Capture the cell that displays the provided text and extract its [x, y] central coordinate. 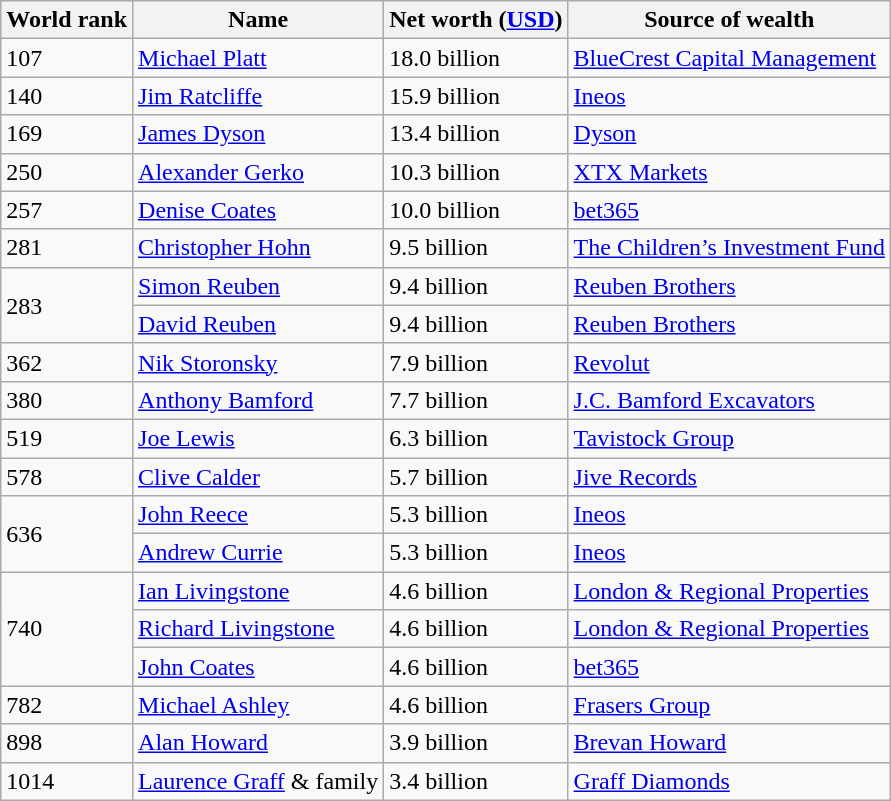
10.0 billion [476, 210]
Michael Ashley [258, 705]
J.C. Bamford Excavators [729, 400]
BlueCrest Capital Management [729, 58]
Dyson [729, 134]
636 [67, 534]
John Reece [258, 515]
Brevan Howard [729, 743]
578 [67, 477]
7.9 billion [476, 362]
Nik Storonsky [258, 362]
Graff Diamonds [729, 781]
John Coates [258, 667]
World rank [67, 20]
13.4 billion [476, 134]
Name [258, 20]
Clive Calder [258, 477]
107 [67, 58]
Net worth (USD) [476, 20]
5.7 billion [476, 477]
1014 [67, 781]
380 [67, 400]
Andrew Currie [258, 553]
169 [67, 134]
898 [67, 743]
Source of wealth [729, 20]
281 [67, 248]
Frasers Group [729, 705]
6.3 billion [476, 438]
Richard Livingstone [258, 629]
Joe Lewis [258, 438]
362 [67, 362]
Michael Platt [258, 58]
3.9 billion [476, 743]
740 [67, 629]
Laurence Graff & family [258, 781]
15.9 billion [476, 96]
782 [67, 705]
283 [67, 305]
Alexander Gerko [258, 172]
XTX Markets [729, 172]
250 [67, 172]
Tavistock Group [729, 438]
3.4 billion [476, 781]
Alan Howard [258, 743]
Jim Ratcliffe [258, 96]
Jive Records [729, 477]
James Dyson [258, 134]
David Reuben [258, 324]
Simon Reuben [258, 286]
257 [67, 210]
Christopher Hohn [258, 248]
519 [67, 438]
140 [67, 96]
9.5 billion [476, 248]
Revolut [729, 362]
Denise Coates [258, 210]
7.7 billion [476, 400]
The Children’s Investment Fund [729, 248]
Ian Livingstone [258, 591]
Anthony Bamford [258, 400]
10.3 billion [476, 172]
18.0 billion [476, 58]
